Detect which cell encompasses the target text, then output its [X, Y] center coordinate. 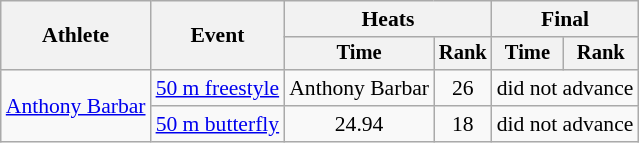
Event [218, 36]
24.94 [359, 124]
26 [463, 88]
18 [463, 124]
Final [566, 19]
50 m butterfly [218, 124]
Athlete [76, 36]
Heats [388, 19]
50 m freestyle [218, 88]
